Locate the cell with the specified text and output its [X, Y] center coordinate. 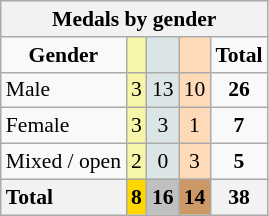
13 [163, 90]
14 [195, 197]
5 [238, 162]
10 [195, 90]
26 [238, 90]
Female [64, 126]
Mixed / open [64, 162]
1 [195, 126]
16 [163, 197]
2 [136, 162]
0 [163, 162]
Medals by gender [134, 19]
38 [238, 197]
8 [136, 197]
Male [64, 90]
Gender [64, 55]
7 [238, 126]
